Capture the cell that displays the provided text and extract its [X, Y] central coordinate. 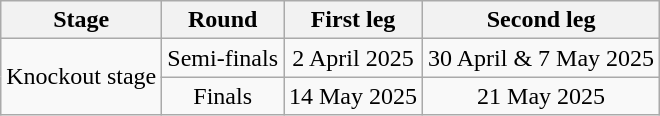
14 May 2025 [354, 96]
Knockout stage [82, 77]
21 May 2025 [542, 96]
Stage [82, 20]
Second leg [542, 20]
First leg [354, 20]
Round [223, 20]
30 April & 7 May 2025 [542, 58]
2 April 2025 [354, 58]
Semi-finals [223, 58]
Finals [223, 96]
